Extract the (X, Y) coordinate from the center of the cell holding the provided text.  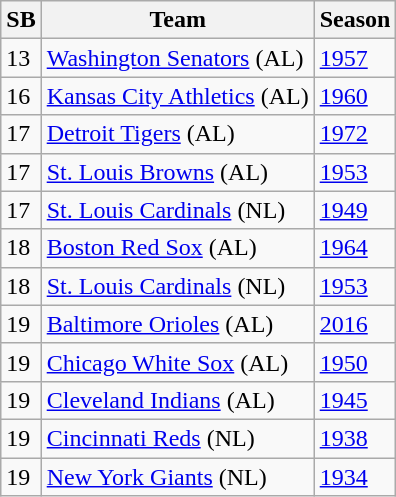
Cincinnati Reds (NL) (178, 438)
1972 (355, 134)
St. Louis Browns (AL) (178, 172)
1964 (355, 248)
16 (21, 96)
Team (178, 20)
1938 (355, 438)
Season (355, 20)
Boston Red Sox (AL) (178, 248)
1945 (355, 400)
Cleveland Indians (AL) (178, 400)
New York Giants (NL) (178, 477)
1950 (355, 362)
13 (21, 58)
Kansas City Athletics (AL) (178, 96)
1949 (355, 210)
Baltimore Orioles (AL) (178, 324)
1957 (355, 58)
1934 (355, 477)
Detroit Tigers (AL) (178, 134)
Chicago White Sox (AL) (178, 362)
2016 (355, 324)
1960 (355, 96)
SB (21, 20)
Washington Senators (AL) (178, 58)
